Locate the cell with the specified text and output its (X, Y) center coordinate. 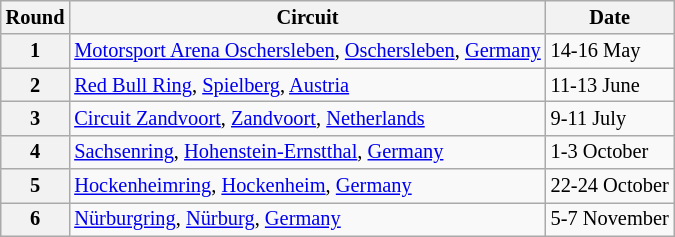
2 (36, 85)
9-11 July (610, 118)
4 (36, 152)
Hockenheimring, Hockenheim, Germany (307, 186)
5 (36, 186)
Nürburgring, Nürburg, Germany (307, 219)
Round (36, 17)
6 (36, 219)
22-24 October (610, 186)
5-7 November (610, 219)
Motorsport Arena Oschersleben, Oschersleben, Germany (307, 51)
Red Bull Ring, Spielberg, Austria (307, 85)
1 (36, 51)
Circuit (307, 17)
1-3 October (610, 152)
Circuit Zandvoort, Zandvoort, Netherlands (307, 118)
11-13 June (610, 85)
Date (610, 17)
Sachsenring, Hohenstein-Ernstthal, Germany (307, 152)
14-16 May (610, 51)
3 (36, 118)
